Capture the cell that displays the provided text and extract its (x, y) central coordinate. 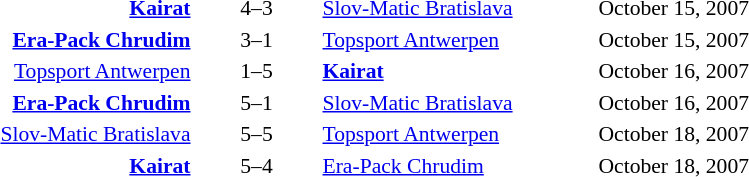
Kairat (458, 71)
5–1 (256, 102)
5–5 (256, 134)
1–5 (256, 71)
3–1 (256, 40)
Slov-Matic Bratislava (458, 102)
